For the text-containing cell, return its midpoint in [X, Y] coordinate format. 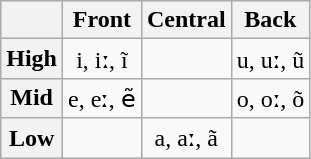
Central [186, 20]
Front [102, 20]
Mid [32, 98]
i, iː, ĩ [102, 59]
a, aː, ã [186, 138]
u, uː, ũ [270, 59]
Back [270, 20]
Low [32, 138]
o, oː, õ [270, 98]
High [32, 59]
e, eː, ẽ [102, 98]
